For the text-containing cell, return its midpoint in [X, Y] coordinate format. 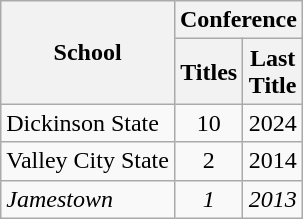
LastTitle [272, 72]
2024 [272, 123]
Valley City State [88, 161]
2 [208, 161]
2013 [272, 199]
Dickinson State [88, 123]
Jamestown [88, 199]
School [88, 52]
10 [208, 123]
1 [208, 199]
Conference [238, 20]
Titles [208, 72]
2014 [272, 161]
